Capture the cell that displays the provided text and extract its (X, Y) central coordinate. 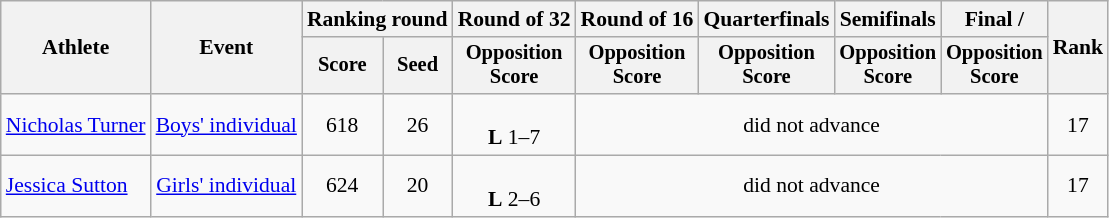
L 1–7 (514, 124)
Round of 32 (514, 19)
20 (417, 186)
26 (417, 124)
Rank (1078, 48)
Girls' individual (226, 186)
Round of 16 (638, 19)
Nicholas Turner (76, 124)
Seed (417, 66)
618 (342, 124)
Athlete (76, 48)
Event (226, 48)
Semifinals (888, 19)
Score (342, 66)
Quarterfinals (766, 19)
624 (342, 186)
Final / (994, 19)
Jessica Sutton (76, 186)
L 2–6 (514, 186)
Ranking round (378, 19)
Boys' individual (226, 124)
